Return [X, Y] of the center of cell containing provided text 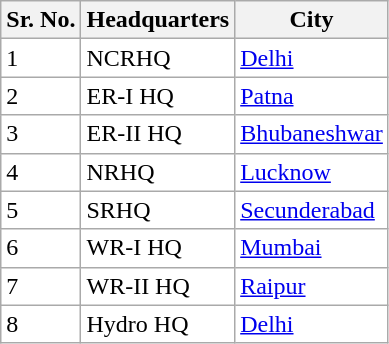
ER-I HQ [158, 96]
Lucknow [312, 172]
4 [41, 172]
Sr. No. [41, 20]
NCRHQ [158, 58]
Secunderabad [312, 210]
NRHQ [158, 172]
Bhubaneshwar [312, 134]
1 [41, 58]
Mumbai [312, 248]
3 [41, 134]
ER-II HQ [158, 134]
Patna [312, 96]
Hydro HQ [158, 324]
8 [41, 324]
Raipur [312, 286]
5 [41, 210]
Headquarters [158, 20]
SRHQ [158, 210]
City [312, 20]
WR-II HQ [158, 286]
2 [41, 96]
WR-I HQ [158, 248]
6 [41, 248]
7 [41, 286]
